Pinpoint the cell where the given text exists, returning its (x, y) midpoint coordinate. 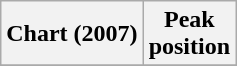
Peakposition (189, 34)
Chart (2007) (72, 34)
